Find where the given text appears and provide that cell's center as [X, Y] coordinate. 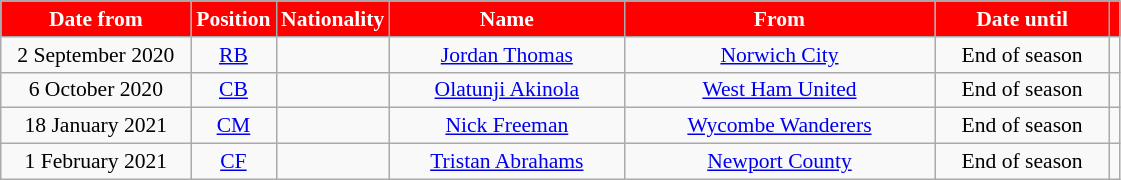
Wycombe Wanderers [779, 126]
1 February 2021 [96, 162]
Newport County [779, 162]
6 October 2020 [96, 90]
RB [234, 55]
Nationality [332, 19]
Norwich City [779, 55]
West Ham United [779, 90]
Jordan Thomas [506, 55]
Tristan Abrahams [506, 162]
Position [234, 19]
2 September 2020 [96, 55]
18 January 2021 [96, 126]
Date from [96, 19]
From [779, 19]
Date until [1022, 19]
Name [506, 19]
Nick Freeman [506, 126]
CB [234, 90]
CF [234, 162]
CM [234, 126]
Olatunji Akinola [506, 90]
